Find where the given text appears and provide that cell's center as [X, Y] coordinate. 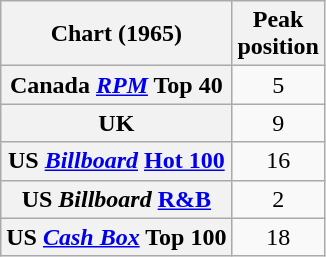
Peakposition [278, 34]
Canada RPM Top 40 [116, 85]
UK [116, 123]
5 [278, 85]
2 [278, 199]
18 [278, 237]
US Cash Box Top 100 [116, 237]
16 [278, 161]
US Billboard Hot 100 [116, 161]
9 [278, 123]
Chart (1965) [116, 34]
US Billboard R&B [116, 199]
